Extract the (x, y) coordinate from the center of the cell holding the provided text.  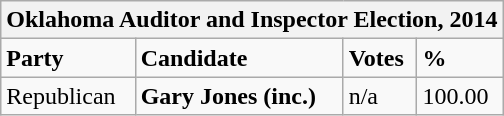
Republican (68, 96)
Votes (380, 58)
Candidate (239, 58)
n/a (380, 96)
% (460, 58)
Oklahoma Auditor and Inspector Election, 2014 (252, 20)
Party (68, 58)
Gary Jones (inc.) (239, 96)
100.00 (460, 96)
